Determine the (x, y) coordinate at the center of the cell enclosing the given text.  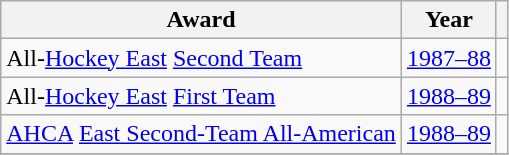
All-Hockey East First Team (202, 96)
Award (202, 20)
1987–88 (448, 58)
AHCA East Second-Team All-American (202, 134)
All-Hockey East Second Team (202, 58)
Year (448, 20)
